Find where the given text appears and provide that cell's center as [x, y] coordinate. 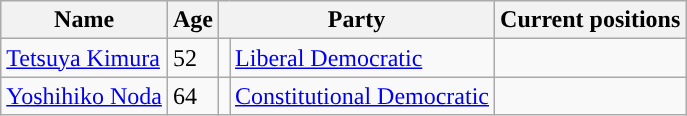
Liberal Democratic [362, 58]
Current positions [590, 20]
52 [192, 58]
64 [192, 96]
Tetsuya Kimura [84, 58]
Constitutional Democratic [362, 96]
Name [84, 20]
Age [192, 20]
Yoshihiko Noda [84, 96]
Party [356, 20]
